Detect which cell encompasses the target text, then output its (X, Y) center coordinate. 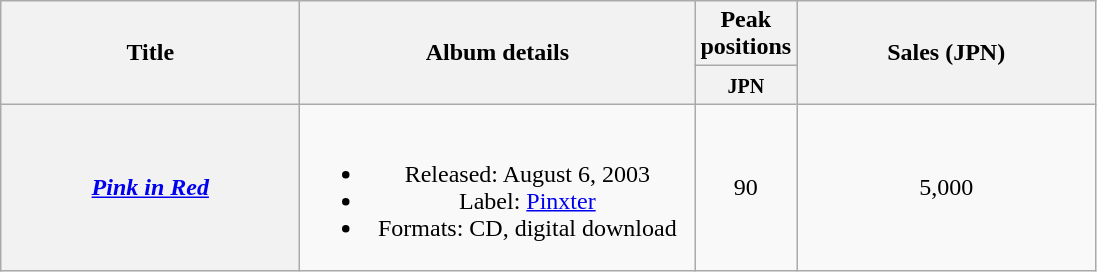
5,000 (946, 188)
90 (746, 188)
Released: August 6, 2003 Label: PinxterFormats: CD, digital download (498, 188)
Peak positions (746, 34)
Album details (498, 52)
JPN (746, 85)
Pink in Red (150, 188)
Sales (JPN) (946, 52)
Title (150, 52)
